Capture the cell that displays the provided text and extract its (x, y) central coordinate. 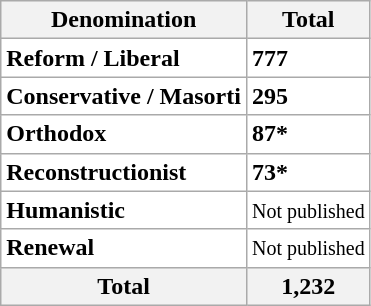
1,232 (308, 286)
Orthodox (124, 134)
Renewal (124, 248)
295 (308, 96)
Reform / Liberal (124, 58)
Conservative / Masorti (124, 96)
87* (308, 134)
777 (308, 58)
Denomination (124, 20)
73* (308, 172)
Humanistic (124, 210)
Reconstructionist (124, 172)
